Scan for the cell matching the given text and deliver its [X, Y] coordinate at center. 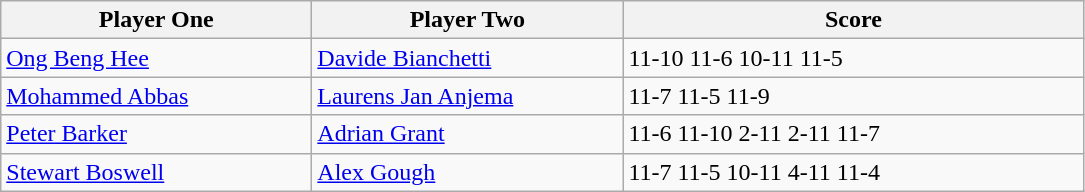
Stewart Boswell [156, 172]
Adrian Grant [468, 134]
Score [854, 20]
Alex Gough [468, 172]
11-6 11-10 2-11 2-11 11-7 [854, 134]
Player One [156, 20]
Player Two [468, 20]
Davide Bianchetti [468, 58]
Ong Beng Hee [156, 58]
11-7 11-5 11-9 [854, 96]
Peter Barker [156, 134]
Laurens Jan Anjema [468, 96]
Mohammed Abbas [156, 96]
11-7 11-5 10-11 4-11 11-4 [854, 172]
11-10 11-6 10-11 11-5 [854, 58]
